For the text-containing cell, return its midpoint in (X, Y) coordinate format. 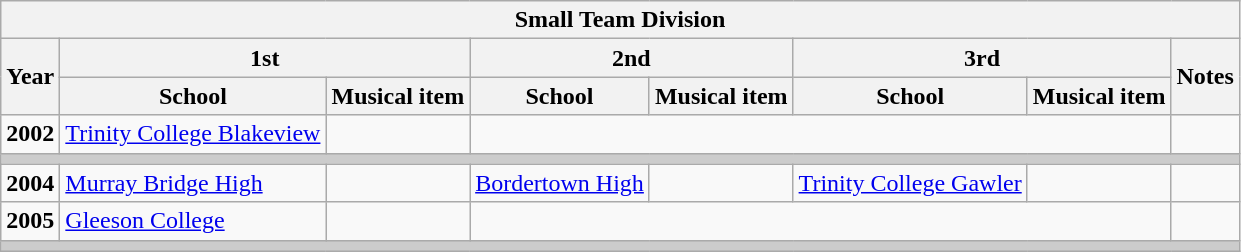
Bordertown High (560, 183)
2002 (30, 134)
Small Team Division (620, 20)
Trinity College Blakeview (193, 134)
2nd (632, 58)
Gleeson College (193, 221)
2005 (30, 221)
Year (30, 77)
Murray Bridge High (193, 183)
1st (265, 58)
2004 (30, 183)
3rd (982, 58)
Notes (1205, 77)
Trinity College Gawler (910, 183)
